Scan for the cell matching the given text and deliver its (X, Y) coordinate at center. 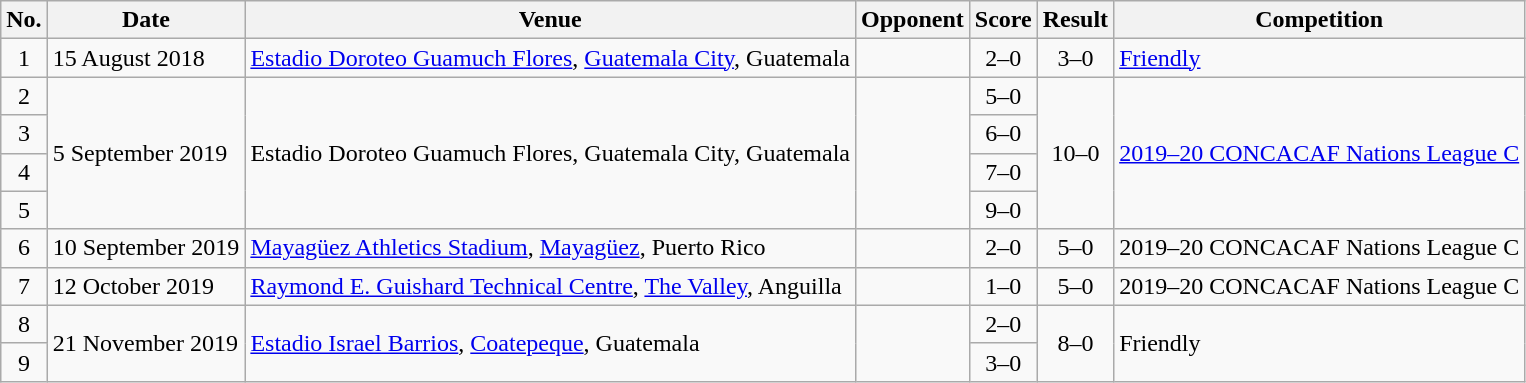
Venue (550, 20)
9–0 (1003, 210)
8–0 (1075, 343)
Result (1075, 20)
1–0 (1003, 286)
10–0 (1075, 153)
4 (24, 172)
6 (24, 248)
5 (24, 210)
1 (24, 58)
5 September 2019 (146, 153)
Score (1003, 20)
7 (24, 286)
Raymond E. Guishard Technical Centre, The Valley, Anguilla (550, 286)
21 November 2019 (146, 343)
9 (24, 362)
Opponent (913, 20)
Mayagüez Athletics Stadium, Mayagüez, Puerto Rico (550, 248)
No. (24, 20)
10 September 2019 (146, 248)
12 October 2019 (146, 286)
Date (146, 20)
2 (24, 96)
15 August 2018 (146, 58)
8 (24, 324)
Competition (1320, 20)
3 (24, 134)
Estadio Israel Barrios, Coatepeque, Guatemala (550, 343)
7–0 (1003, 172)
6–0 (1003, 134)
